Locate the cell with the specified text and output its (x, y) center coordinate. 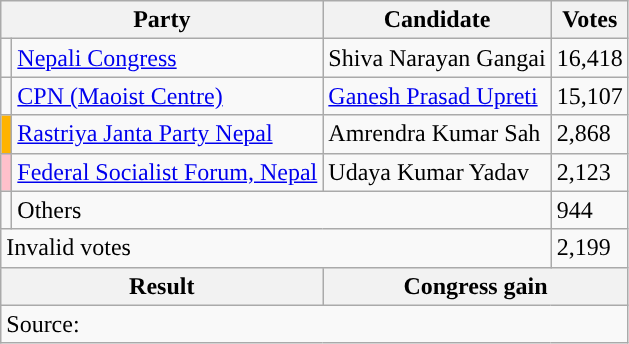
Nepali Congress (168, 58)
Others (282, 210)
Amrendra Kumar Sah (437, 134)
2,868 (590, 134)
2,199 (590, 248)
Shiva Narayan Gangai (437, 58)
Source: (314, 324)
Invalid votes (276, 248)
Ganesh Prasad Upreti (437, 96)
Federal Socialist Forum, Nepal (168, 172)
CPN (Maoist Centre) (168, 96)
Rastriya Janta Party Nepal (168, 134)
Congress gain (476, 286)
16,418 (590, 58)
Result (162, 286)
2,123 (590, 172)
Candidate (437, 20)
Party (162, 20)
944 (590, 210)
Udaya Kumar Yadav (437, 172)
15,107 (590, 96)
Votes (590, 20)
